For the text-containing cell, return its midpoint in (X, Y) coordinate format. 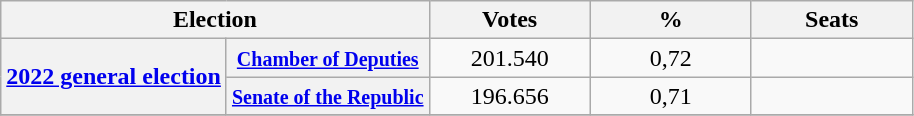
Chamber of Deputies (328, 58)
196.656 (510, 96)
Election (215, 20)
Senate of the Republic (328, 96)
0,72 (670, 58)
201.540 (510, 58)
2022 general election (114, 77)
Votes (510, 20)
0,71 (670, 96)
% (670, 20)
Seats (832, 20)
